Identify which cell holds the provided text, then report its [X, Y] central coordinate. 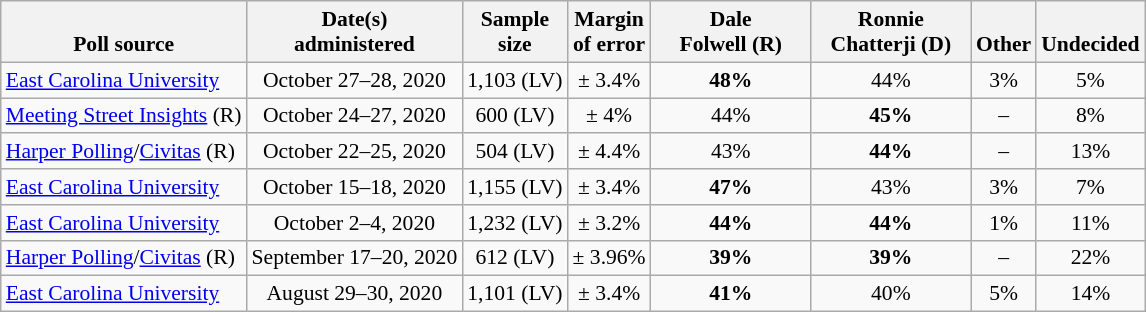
8% [1090, 116]
1% [1004, 223]
Poll source [124, 32]
47% [731, 187]
Undecided [1090, 32]
7% [1090, 187]
1,103 (LV) [514, 80]
± 4.4% [610, 152]
± 3.96% [610, 258]
48% [731, 80]
1,101 (LV) [514, 294]
45% [891, 116]
October 24–27, 2020 [354, 116]
612 (LV) [514, 258]
41% [731, 294]
± 3.2% [610, 223]
1,232 (LV) [514, 223]
11% [1090, 223]
600 (LV) [514, 116]
504 (LV) [514, 152]
14% [1090, 294]
RonnieChatterji (D) [891, 32]
13% [1090, 152]
October 15–18, 2020 [354, 187]
October 27–28, 2020 [354, 80]
DaleFolwell (R) [731, 32]
Samplesize [514, 32]
September 17–20, 2020 [354, 258]
Other [1004, 32]
Meeting Street Insights (R) [124, 116]
Date(s)administered [354, 32]
October 2–4, 2020 [354, 223]
1,155 (LV) [514, 187]
40% [891, 294]
August 29–30, 2020 [354, 294]
± 4% [610, 116]
Marginof error [610, 32]
22% [1090, 258]
October 22–25, 2020 [354, 152]
